Locate the cell with the specified text and output its [x, y] center coordinate. 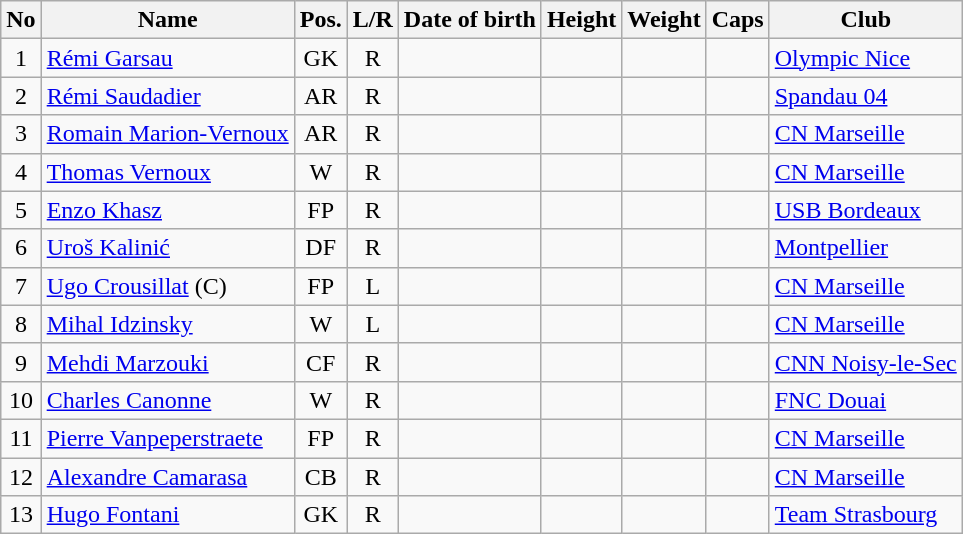
Club [866, 20]
No [21, 20]
Spandau 04 [866, 96]
Caps [738, 20]
Alexandre Camarasa [168, 477]
4 [21, 172]
13 [21, 515]
10 [21, 400]
12 [21, 477]
CNN Noisy-le-Sec [866, 362]
DF [320, 248]
9 [21, 362]
3 [21, 134]
CB [320, 477]
Name [168, 20]
L/R [372, 20]
Olympic Nice [866, 58]
Rémi Garsau [168, 58]
Team Strasbourg [866, 515]
Uroš Kalinić [168, 248]
2 [21, 96]
Enzo Khasz [168, 210]
Hugo Fontani [168, 515]
Date of birth [470, 20]
Mihal Idzinsky [168, 324]
Weight [664, 20]
7 [21, 286]
5 [21, 210]
Ugo Crousillat (C) [168, 286]
Thomas Vernoux [168, 172]
Charles Canonne [168, 400]
CF [320, 362]
Montpellier [866, 248]
Height [581, 20]
6 [21, 248]
FNC Douai [866, 400]
Pos. [320, 20]
USB Bordeaux [866, 210]
Pierre Vanpeperstraete [168, 438]
1 [21, 58]
8 [21, 324]
Mehdi Marzouki [168, 362]
11 [21, 438]
Rémi Saudadier [168, 96]
Romain Marion-Vernoux [168, 134]
